Determine the [X, Y] coordinate at the center of the cell enclosing the given text.  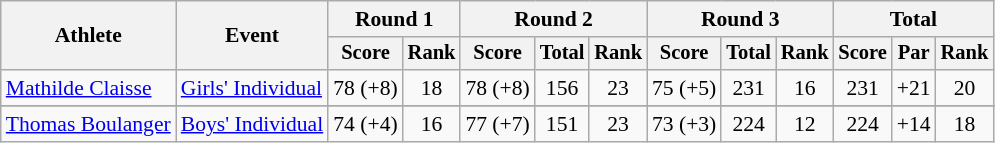
Round 1 [394, 19]
Par [914, 54]
+21 [914, 88]
73 (+3) [684, 124]
Boys' Individual [252, 124]
Event [252, 36]
Athlete [88, 36]
12 [805, 124]
Mathilde Claisse [88, 88]
Thomas Boulanger [88, 124]
77 (+7) [497, 124]
75 (+5) [684, 88]
Girls' Individual [252, 88]
Round 2 [554, 19]
Round 3 [740, 19]
74 (+4) [365, 124]
20 [965, 88]
156 [562, 88]
151 [562, 124]
+14 [914, 124]
